Return (X, Y) of the center of cell containing provided text 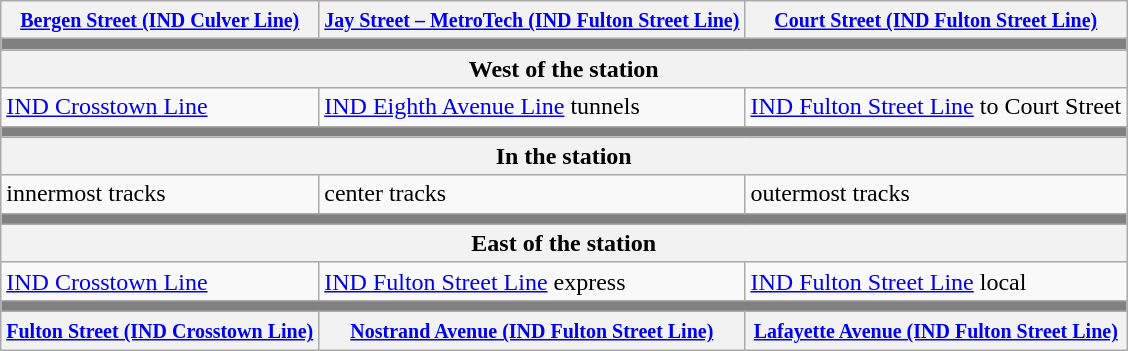
Jay Street – MetroTech (IND Fulton Street Line) (532, 20)
innermost tracks (160, 194)
IND Eighth Avenue Line tunnels (532, 107)
Bergen Street (IND Culver Line) (160, 20)
Fulton Street (IND Crosstown Line) (160, 330)
IND Fulton Street Line express (532, 281)
East of the station (564, 243)
center tracks (532, 194)
IND Fulton Street Line local (936, 281)
outermost tracks (936, 194)
Court Street (IND Fulton Street Line) (936, 20)
Lafayette Avenue (IND Fulton Street Line) (936, 330)
In the station (564, 156)
IND Fulton Street Line to Court Street (936, 107)
West of the station (564, 69)
Nostrand Avenue (IND Fulton Street Line) (532, 330)
